Locate the cell with the specified text and output its [X, Y] center coordinate. 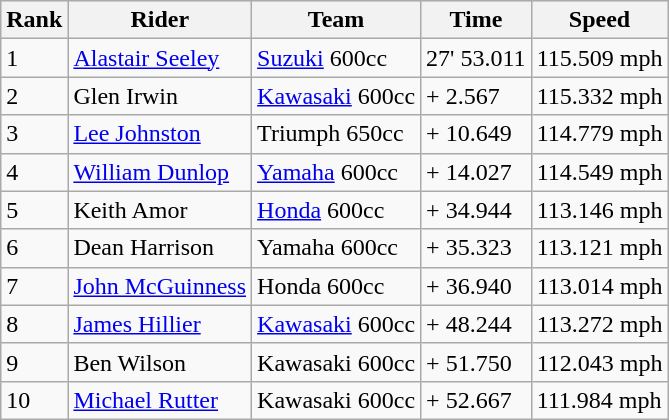
James Hillier [160, 324]
27' 53.011 [476, 58]
7 [34, 286]
+ 2.567 [476, 96]
+ 48.244 [476, 324]
+ 51.750 [476, 362]
William Dunlop [160, 172]
113.014 mph [600, 286]
+ 14.027 [476, 172]
Suzuki 600cc [336, 58]
114.549 mph [600, 172]
+ 35.323 [476, 248]
Triumph 650cc [336, 134]
+ 36.940 [476, 286]
Lee Johnston [160, 134]
115.509 mph [600, 58]
Rider [160, 20]
113.121 mph [600, 248]
113.272 mph [600, 324]
115.332 mph [600, 96]
Dean Harrison [160, 248]
113.146 mph [600, 210]
+ 34.944 [476, 210]
1 [34, 58]
9 [34, 362]
John McGuinness [160, 286]
Keith Amor [160, 210]
Speed [600, 20]
Rank [34, 20]
Glen Irwin [160, 96]
4 [34, 172]
Time [476, 20]
+ 10.649 [476, 134]
5 [34, 210]
3 [34, 134]
8 [34, 324]
2 [34, 96]
111.984 mph [600, 400]
Michael Rutter [160, 400]
Team [336, 20]
+ 52.667 [476, 400]
6 [34, 248]
Ben Wilson [160, 362]
114.779 mph [600, 134]
Alastair Seeley [160, 58]
112.043 mph [600, 362]
10 [34, 400]
